For the text-containing cell, return its midpoint in (x, y) coordinate format. 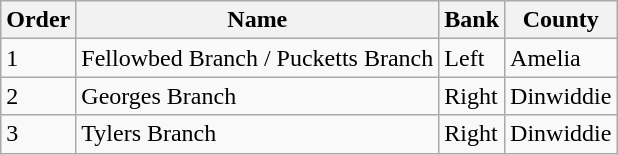
Left (472, 58)
Amelia (561, 58)
3 (38, 134)
Bank (472, 20)
1 (38, 58)
Fellowbed Branch / Pucketts Branch (258, 58)
Order (38, 20)
Name (258, 20)
Tylers Branch (258, 134)
Georges Branch (258, 96)
2 (38, 96)
County (561, 20)
